From the cell containing the given text, extract its center point as [x, y] coordinate. 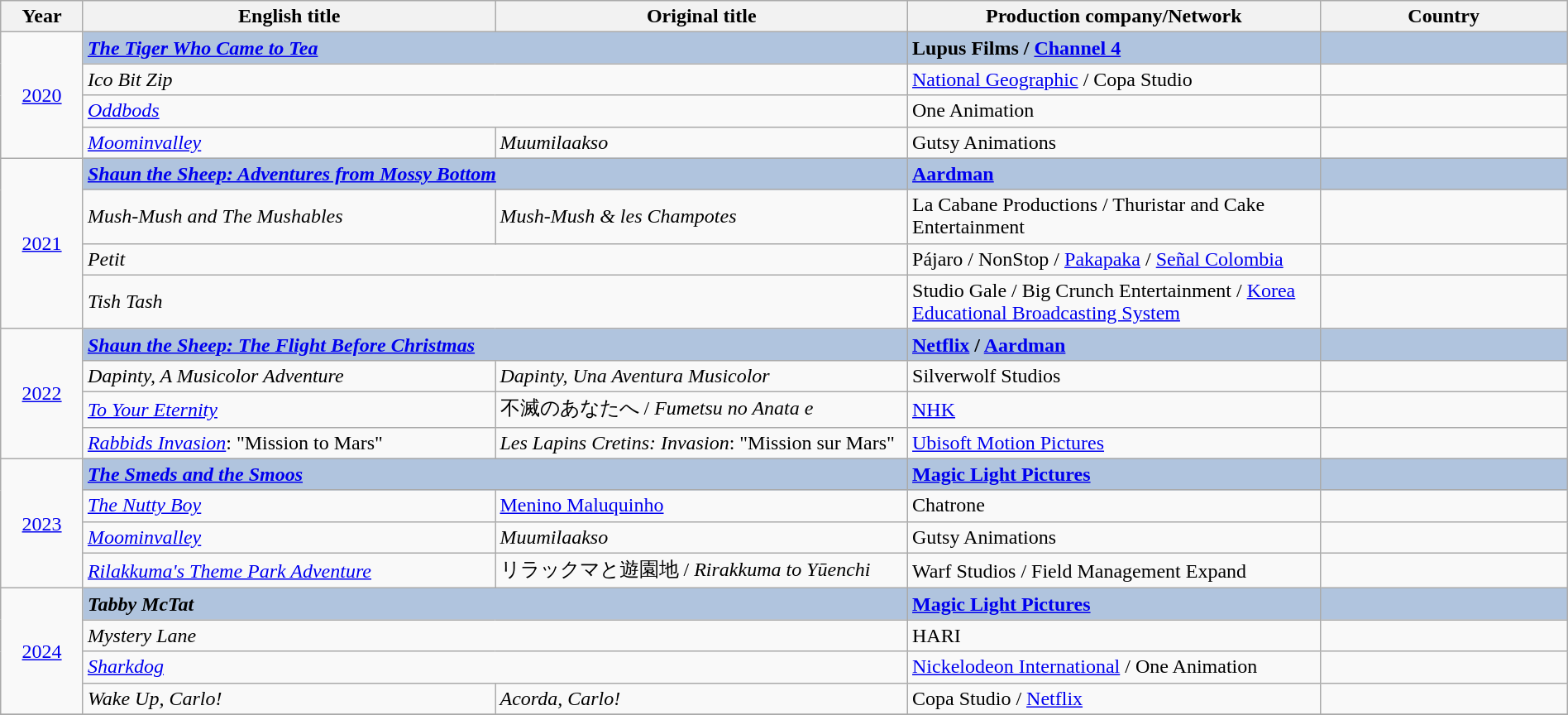
Mush-Mush and The Mushables [289, 217]
2020 [42, 95]
La Cabane Productions / Thuristar and Cake Entertainment [1115, 217]
Pájaro / NonStop / Pakapaka / Señal Colombia [1115, 259]
不滅のあなたへ / Fumetsu no Anata e [701, 409]
Shaun the Sheep: The Flight Before Christmas [495, 344]
Rabbids Invasion: "Mission to Mars" [289, 443]
Copa Studio / Netflix [1115, 698]
Netflix / Aardman [1115, 344]
Rilakkuma's Theme Park Adventure [289, 571]
National Geographic / Copa Studio [1115, 79]
Oddbods [495, 111]
Petit [495, 259]
Mush-Mush & les Champotes [701, 217]
Warf Studios / Field Management Expand [1115, 571]
Year [42, 17]
English title [289, 17]
To Your Eternity [289, 409]
Production company/Network [1115, 17]
Silverwolf Studios [1115, 376]
Menino Maluquinho [701, 506]
Ico Bit Zip [495, 79]
The Smeds and the Smoos [495, 474]
Lupus Films / Channel 4 [1115, 48]
2023 [42, 523]
The Tiger Who Came to Tea [495, 48]
Original title [701, 17]
One Animation [1115, 111]
2024 [42, 651]
Tabby McTat [495, 604]
Dapinty, A Musicolor Adventure [289, 376]
Nickelodeon International / One Animation [1115, 667]
Tish Tash [495, 301]
Wake Up, Carlo! [289, 698]
Mystery Lane [495, 636]
2021 [42, 243]
Acorda, Carlo! [701, 698]
2022 [42, 394]
Chatrone [1115, 506]
Dapinty, Una Aventura Musicolor [701, 376]
Les Lapins Cretins: Invasion: "Mission sur Mars" [701, 443]
The Nutty Boy [289, 506]
Country [1444, 17]
NHK [1115, 409]
Sharkdog [495, 667]
Ubisoft Motion Pictures [1115, 443]
Studio Gale / Big Crunch Entertainment / Korea Educational Broadcasting System [1115, 301]
HARI [1115, 636]
リラックマと遊園地 / Rirakkuma to Yūenchi [701, 571]
Shaun the Sheep: Adventures from Mossy Bottom [495, 174]
Aardman [1115, 174]
